Detect which cell encompasses the target text, then output its [x, y] center coordinate. 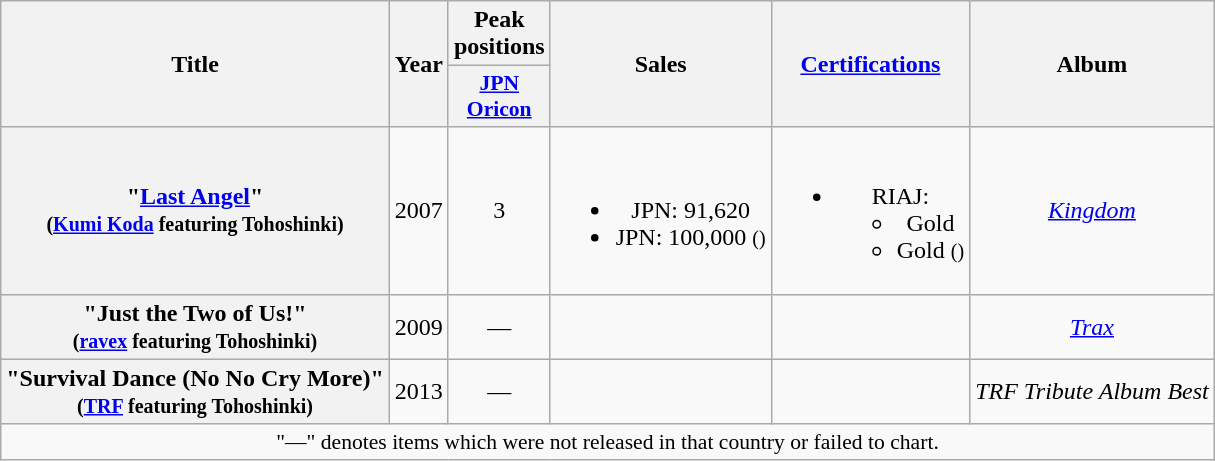
"Survival Dance (No No Cry More)"(TRF featuring Tohoshinki) [196, 392]
2009 [418, 326]
"—" denotes items which were not released in that country or failed to chart. [608, 442]
Peak positions [499, 34]
"Last Angel"(Kumi Koda featuring Tohoshinki) [196, 210]
Title [196, 64]
3 [499, 210]
RIAJ:Gold Gold () [870, 210]
"Just the Two of Us!"(ravex featuring Tohoshinki) [196, 326]
Album [1092, 64]
2013 [418, 392]
Certifications [870, 64]
Trax [1092, 326]
2007 [418, 210]
Sales [660, 64]
JPN: 91,620JPN: 100,000 () [660, 210]
Year [418, 64]
Kingdom [1092, 210]
TRF Tribute Album Best [1092, 392]
JPNOricon [499, 96]
